Extract the [X, Y] coordinate from the center of the cell holding the provided text.  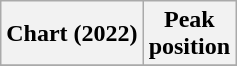
Peakposition [189, 34]
Chart (2022) [72, 34]
